Return [X, Y] of the center of cell containing provided text 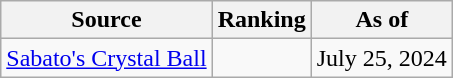
Source [106, 20]
Ranking [262, 20]
As of [382, 20]
Sabato's Crystal Ball [106, 58]
July 25, 2024 [382, 58]
